Search for the cell housing the specified text and yield its [x, y] center coordinate. 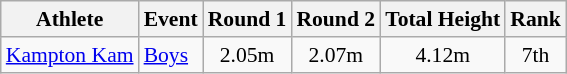
Event [171, 19]
Total Height [442, 19]
7th [536, 55]
2.05m [248, 55]
Round 1 [248, 19]
Boys [171, 55]
Round 2 [336, 19]
Kampton Kam [70, 55]
2.07m [336, 55]
4.12m [442, 55]
Rank [536, 19]
Athlete [70, 19]
